Find where the given text appears and provide that cell's center as [x, y] coordinate. 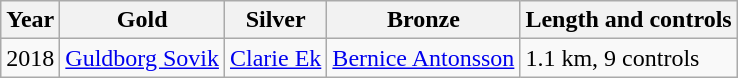
Gold [142, 20]
Length and controls [628, 20]
Silver [275, 20]
Bronze [424, 20]
1.1 km, 9 controls [628, 58]
2018 [30, 58]
Clarie Ek [275, 58]
Guldborg Sovik [142, 58]
Year [30, 20]
Bernice Antonsson [424, 58]
